Pinpoint the cell where the given text exists, returning its (x, y) midpoint coordinate. 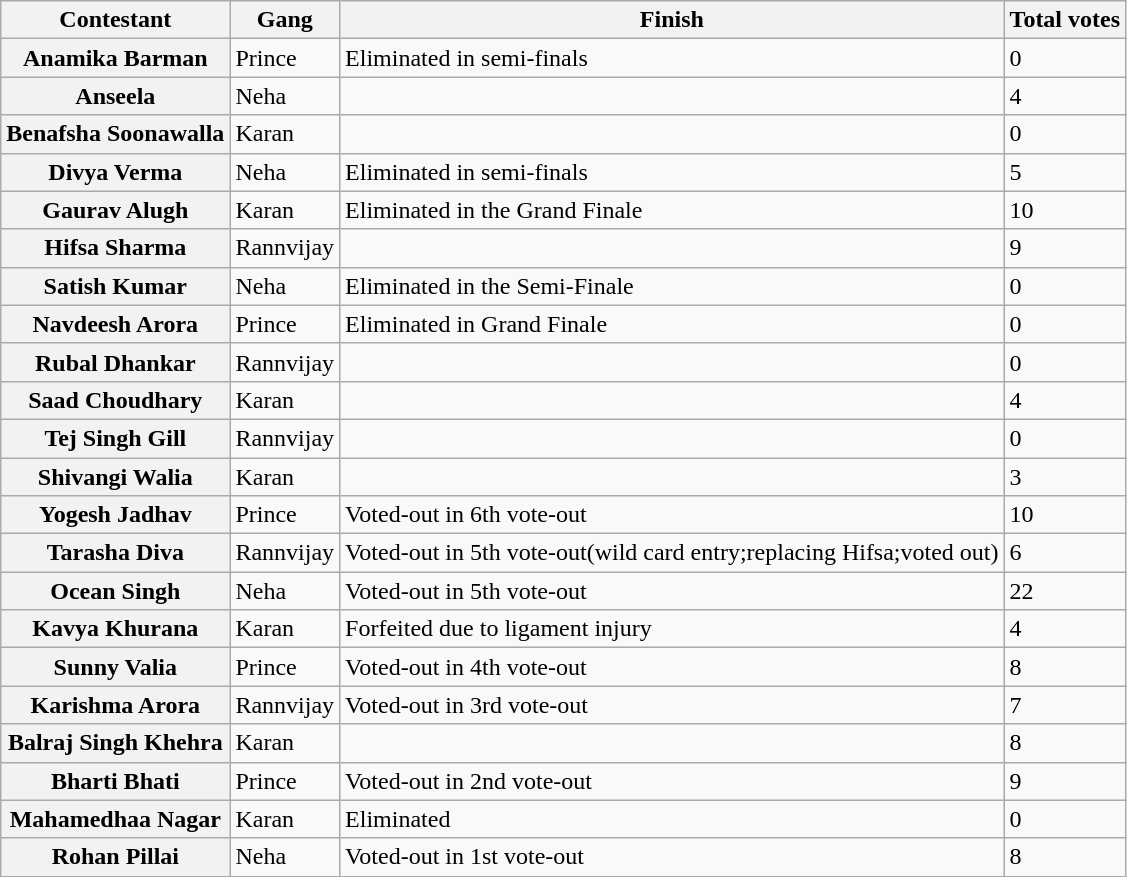
Mahamedhaa Nagar (116, 819)
Anamika Barman (116, 58)
Gaurav Alugh (116, 210)
Forfeited due to ligament injury (672, 629)
Balraj Singh Khehra (116, 743)
Voted-out in 4th vote-out (672, 667)
Yogesh Jadhav (116, 515)
Voted-out in 5th vote-out(wild card entry;replacing Hifsa;voted out) (672, 553)
Tej Singh Gill (116, 438)
Ocean Singh (116, 591)
3 (1065, 477)
Contestant (116, 20)
Satish Kumar (116, 286)
Rohan Pillai (116, 857)
Divya Verma (116, 172)
Voted-out in 6th vote-out (672, 515)
Eliminated (672, 819)
Navdeesh Arora (116, 324)
Voted-out in 3rd vote-out (672, 705)
Kavya Khurana (116, 629)
Shivangi Walia (116, 477)
Benafsha Soonawalla (116, 134)
22 (1065, 591)
Voted-out in 5th vote-out (672, 591)
Eliminated in the Semi-Finale (672, 286)
Gang (285, 20)
Tarasha Diva (116, 553)
7 (1065, 705)
5 (1065, 172)
Voted-out in 2nd vote-out (672, 781)
Rubal Dhankar (116, 362)
Karishma Arora (116, 705)
Finish (672, 20)
Voted-out in 1st vote-out (672, 857)
Total votes (1065, 20)
Eliminated in Grand Finale (672, 324)
6 (1065, 553)
Eliminated in the Grand Finale (672, 210)
Anseela (116, 96)
Saad Choudhary (116, 400)
Hifsa Sharma (116, 248)
Sunny Valia (116, 667)
Bharti Bhati (116, 781)
